Identify which cell holds the provided text, then report its (X, Y) central coordinate. 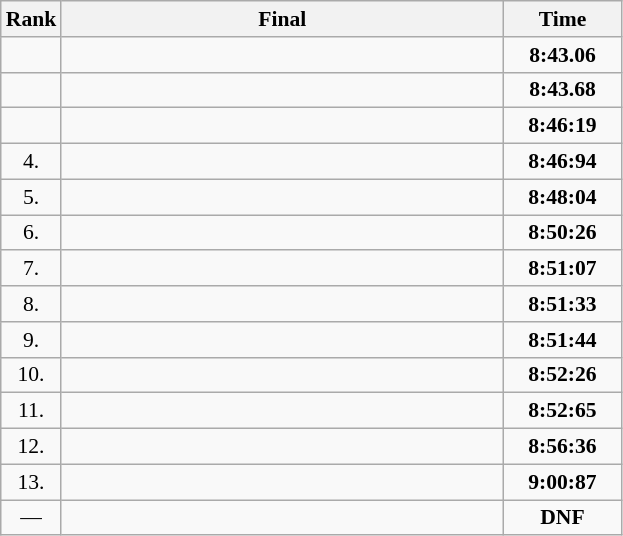
Time (562, 19)
8:51:44 (562, 340)
4. (32, 162)
8. (32, 304)
8:52:65 (562, 411)
DNF (562, 518)
8:51:07 (562, 269)
8:43.68 (562, 90)
5. (32, 197)
8:48:04 (562, 197)
10. (32, 375)
9:00:87 (562, 482)
11. (32, 411)
8:51:33 (562, 304)
7. (32, 269)
6. (32, 233)
8:50:26 (562, 233)
8:46:19 (562, 126)
Rank (32, 19)
13. (32, 482)
— (32, 518)
Final (282, 19)
8:43.06 (562, 55)
8:56:36 (562, 447)
12. (32, 447)
9. (32, 340)
8:52:26 (562, 375)
8:46:94 (562, 162)
